Find where the given text appears and provide that cell's center as [x, y] coordinate. 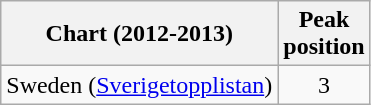
Sweden (Sverigetopplistan) [140, 85]
Chart (2012-2013) [140, 34]
Peakposition [324, 34]
3 [324, 85]
